For the text-containing cell, return its midpoint in (x, y) coordinate format. 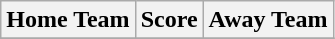
Score (169, 20)
Away Team (268, 20)
Home Team (68, 20)
